Locate the cell with the specified text and output its (x, y) center coordinate. 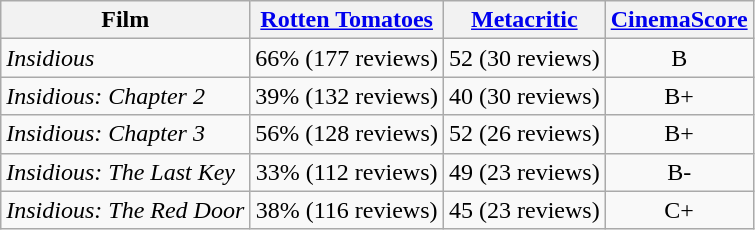
56% (128 reviews) (347, 134)
33% (112 reviews) (347, 172)
CinemaScore (679, 20)
B (679, 58)
Metacritic (524, 20)
45 (23 reviews) (524, 210)
Rotten Tomatoes (347, 20)
B- (679, 172)
Film (126, 20)
Insidious: Chapter 2 (126, 96)
40 (30 reviews) (524, 96)
Insidious: Chapter 3 (126, 134)
Insidious: The Red Door (126, 210)
66% (177 reviews) (347, 58)
52 (30 reviews) (524, 58)
Insidious: The Last Key (126, 172)
52 (26 reviews) (524, 134)
49 (23 reviews) (524, 172)
38% (116 reviews) (347, 210)
C+ (679, 210)
Insidious (126, 58)
39% (132 reviews) (347, 96)
